Find where the given text appears and provide that cell's center as [X, Y] coordinate. 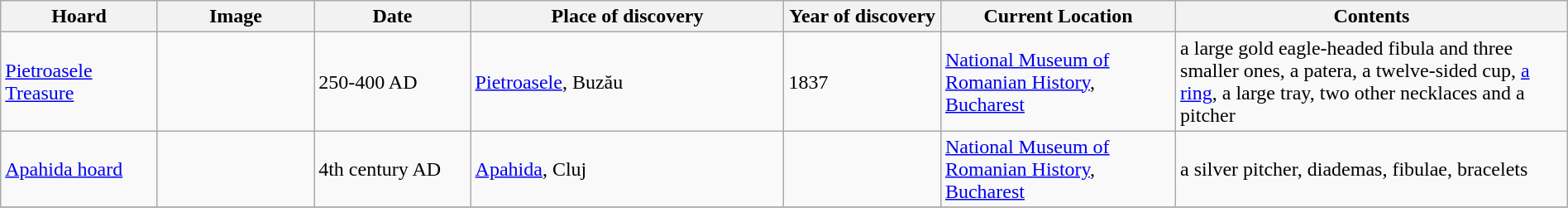
Apahida, Cluj [627, 169]
250-400 AD [392, 81]
Image [235, 17]
Place of discovery [627, 17]
Apahida hoard [79, 169]
a silver pitcher, diademas, fibulae, bracelets [1372, 169]
a large gold eagle-headed fibula and three smaller ones, a patera, a twelve-sided cup, a ring, a large tray, two other necklaces and a pitcher [1372, 81]
Date [392, 17]
4th century AD [392, 169]
1837 [862, 81]
Hoard [79, 17]
Pietroasele, Buzău [627, 81]
Current Location [1058, 17]
Contents [1372, 17]
Year of discovery [862, 17]
Pietroasele Treasure [79, 81]
